Capture the cell that displays the provided text and extract its [x, y] central coordinate. 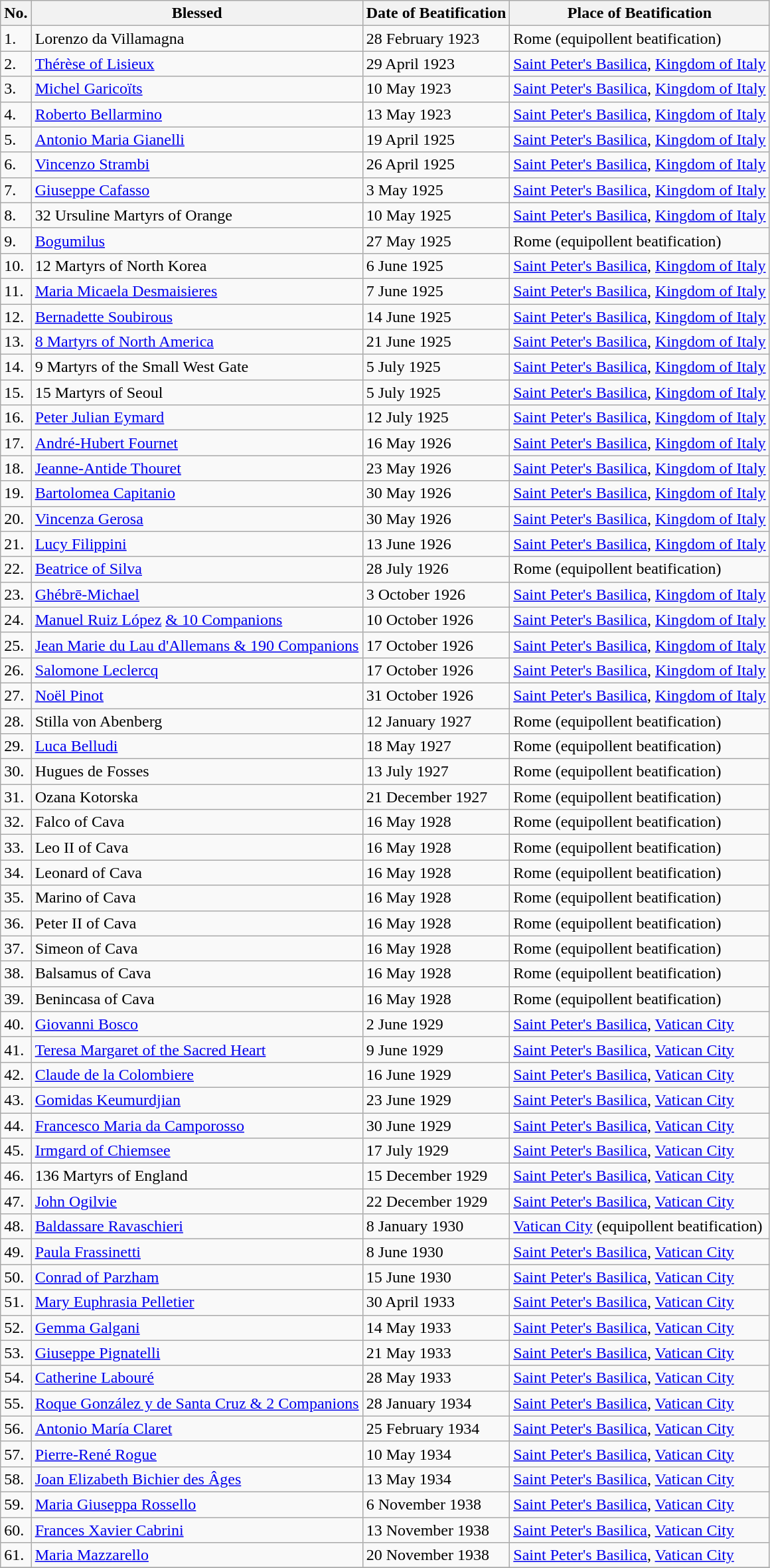
21 May 1933 [436, 1353]
42. [16, 1075]
20. [16, 519]
7. [16, 190]
5. [16, 139]
17. [16, 443]
15 December 1929 [436, 1176]
12 January 1927 [436, 721]
Manuel Ruiz López & 10 Companions [196, 620]
Gemma Galgani [196, 1328]
12 July 1925 [436, 418]
8 Martyrs of North America [196, 342]
6 November 1938 [436, 1504]
Hugues de Fosses [196, 772]
Catherine Labouré [196, 1378]
Michel Garicoïts [196, 89]
Marino of Cava [196, 898]
61. [16, 1555]
23 June 1929 [436, 1100]
7 June 1925 [436, 291]
51. [16, 1302]
8. [16, 215]
4. [16, 114]
13 November 1938 [436, 1529]
26 April 1925 [436, 165]
Beatrice of Silva [196, 569]
23 May 1926 [436, 468]
27. [16, 695]
19. [16, 493]
10 May 1934 [436, 1454]
32 Ursuline Martyrs of Orange [196, 215]
11. [16, 291]
Gomidas Keumurdjian [196, 1100]
15 June 1930 [436, 1277]
28. [16, 721]
29 April 1923 [436, 64]
Bernadette Soubirous [196, 317]
8 June 1930 [436, 1252]
9. [16, 240]
10 May 1923 [436, 89]
25 February 1934 [436, 1429]
29. [16, 746]
No. [16, 13]
Jean Marie du Lau d'Allemans & 190 Companions [196, 645]
Thérèse of Lisieux [196, 64]
30 April 1933 [436, 1302]
Peter II of Cava [196, 923]
17 July 1929 [436, 1151]
Peter Julian Eymard [196, 418]
Roberto Bellarmino [196, 114]
Giovanni Bosco [196, 1024]
27 May 1925 [436, 240]
38. [16, 974]
16 June 1929 [436, 1075]
15 Martyrs of Seoul [196, 392]
46. [16, 1176]
Vincenza Gerosa [196, 519]
John Ogilvie [196, 1201]
28 July 1926 [436, 569]
21. [16, 544]
52. [16, 1328]
6. [16, 165]
3 May 1925 [436, 190]
Leo II of Cava [196, 847]
Mary Euphrasia Pelletier [196, 1302]
45. [16, 1151]
12. [16, 317]
Pierre-René Rogue [196, 1454]
Bartolomea Capitanio [196, 493]
30 June 1929 [436, 1126]
3. [16, 89]
44. [16, 1126]
12 Martyrs of North Korea [196, 266]
Vincenzo Strambi [196, 165]
59. [16, 1504]
22. [16, 569]
43. [16, 1100]
Salomone Leclercq [196, 670]
136 Martyrs of England [196, 1176]
9 June 1929 [436, 1049]
47. [16, 1201]
13 May 1923 [436, 114]
Ghébrē-Michael [196, 594]
14. [16, 367]
21 June 1925 [436, 342]
Vatican City (equipollent beatification) [640, 1227]
Stilla von Abenberg [196, 721]
19 April 1925 [436, 139]
34. [16, 873]
Falco of Cava [196, 822]
Leonard of Cava [196, 873]
8 January 1930 [436, 1227]
13. [16, 342]
Teresa Margaret of the Sacred Heart [196, 1049]
13 June 1926 [436, 544]
33. [16, 847]
16 May 1926 [436, 443]
14 June 1925 [436, 317]
3 October 1926 [436, 594]
Giuseppe Cafasso [196, 190]
Noël Pinot [196, 695]
50. [16, 1277]
23. [16, 594]
10. [16, 266]
Balsamus of Cava [196, 974]
13 May 1934 [436, 1479]
16. [16, 418]
Lorenzo da Villamagna [196, 39]
6 June 1925 [436, 266]
39. [16, 999]
Antonio María Claret [196, 1429]
35. [16, 898]
24. [16, 620]
25. [16, 645]
54. [16, 1378]
Maria Micaela Desmaisieres [196, 291]
Frances Xavier Cabrini [196, 1529]
22 December 1929 [436, 1201]
18 May 1927 [436, 746]
48. [16, 1227]
10 May 1925 [436, 215]
56. [16, 1429]
10 October 1926 [436, 620]
2. [16, 64]
Blessed [196, 13]
Baldassare Ravaschieri [196, 1227]
Lucy Filippini [196, 544]
Giuseppe Pignatelli [196, 1353]
Irmgard of Chiemsee [196, 1151]
André-Hubert Fournet [196, 443]
18. [16, 468]
31 October 1926 [436, 695]
28 February 1923 [436, 39]
Date of Beatification [436, 13]
Simeon of Cava [196, 948]
60. [16, 1529]
Place of Beatification [640, 13]
Maria Giuseppa Rossello [196, 1504]
37. [16, 948]
Antonio Maria Gianelli [196, 139]
Conrad of Parzham [196, 1277]
15. [16, 392]
26. [16, 670]
Joan Elizabeth Bichier des Âges [196, 1479]
Jeanne-Antide Thouret [196, 468]
2 June 1929 [436, 1024]
55. [16, 1403]
40. [16, 1024]
Francesco Maria da Camporosso [196, 1126]
57. [16, 1454]
32. [16, 822]
28 January 1934 [436, 1403]
9 Martyrs of the Small West Gate [196, 367]
13 July 1927 [436, 772]
49. [16, 1252]
28 May 1933 [436, 1378]
30. [16, 772]
31. [16, 797]
1. [16, 39]
Benincasa of Cava [196, 999]
41. [16, 1049]
Claude de la Colombiere [196, 1075]
Bogumilus [196, 240]
Ozana Kotorska [196, 797]
Paula Frassinetti [196, 1252]
20 November 1938 [436, 1555]
Roque González y de Santa Cruz & 2 Companions [196, 1403]
36. [16, 923]
Luca Belludi [196, 746]
53. [16, 1353]
14 May 1933 [436, 1328]
Maria Mazzarello [196, 1555]
21 December 1927 [436, 797]
58. [16, 1479]
